For the text-containing cell, return its midpoint in (x, y) coordinate format. 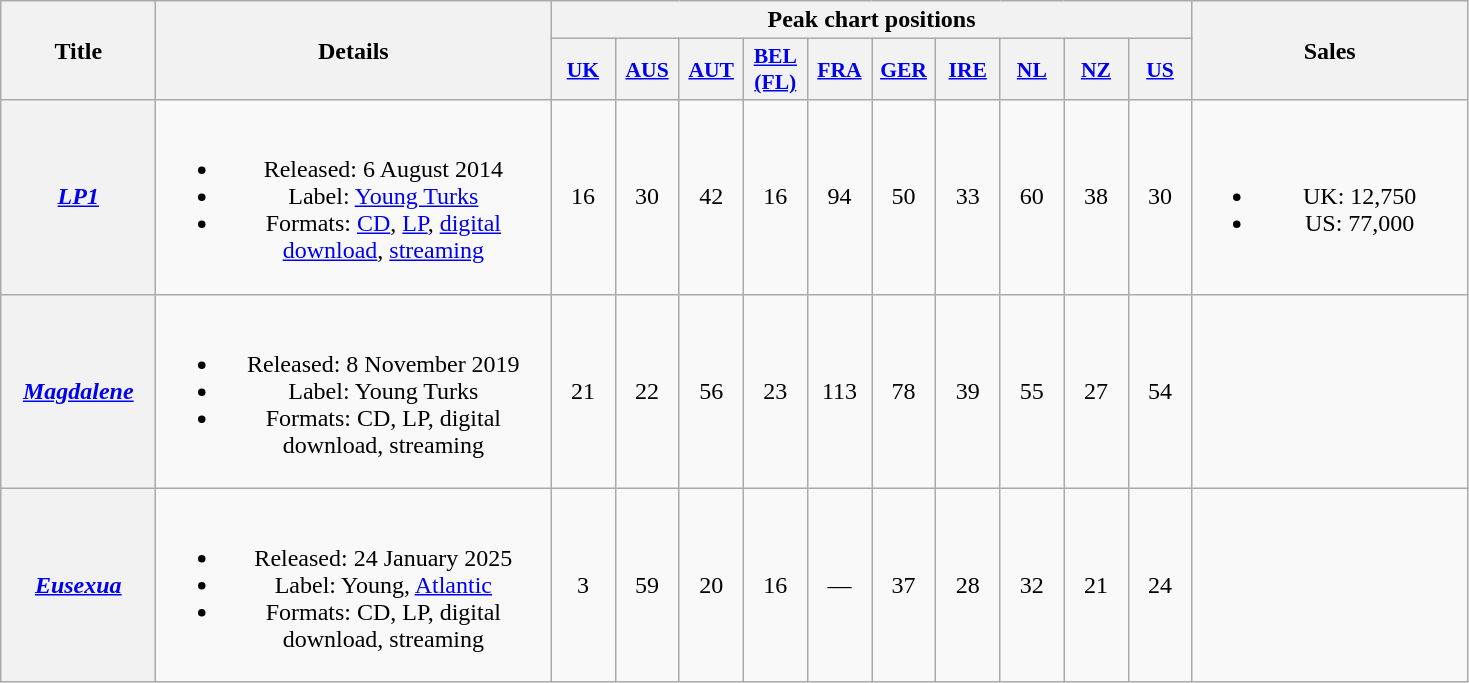
24 (1160, 585)
— (839, 585)
Magdalene (78, 391)
NL (1032, 70)
55 (1032, 391)
Peak chart positions (872, 20)
42 (711, 197)
56 (711, 391)
Sales (1330, 50)
US (1160, 70)
37 (904, 585)
39 (968, 391)
NZ (1096, 70)
FRA (839, 70)
3 (583, 585)
59 (647, 585)
113 (839, 391)
54 (1160, 391)
BEL(FL) (775, 70)
38 (1096, 197)
LP1 (78, 197)
60 (1032, 197)
22 (647, 391)
20 (711, 585)
AUT (711, 70)
27 (1096, 391)
UK: 12,750US: 77,000 (1330, 197)
Eusexua (78, 585)
Released: 8 November 2019Label: Young TurksFormats: CD, LP, digital download, streaming (354, 391)
50 (904, 197)
94 (839, 197)
Released: 6 August 2014Label: Young TurksFormats: CD, LP, digital download, streaming (354, 197)
32 (1032, 585)
IRE (968, 70)
23 (775, 391)
Details (354, 50)
AUS (647, 70)
UK (583, 70)
78 (904, 391)
33 (968, 197)
Title (78, 50)
GER (904, 70)
Released: 24 January 2025Label: Young, AtlanticFormats: CD, LP, digital download, streaming (354, 585)
28 (968, 585)
